Return the [x, y] coordinate for the center point of the cell that contains the specified text.  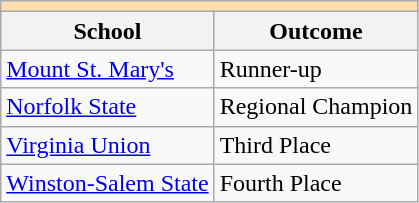
Mount St. Mary's [108, 69]
Runner-up [316, 69]
Outcome [316, 31]
Norfolk State [108, 107]
School [108, 31]
Winston-Salem State [108, 183]
Third Place [316, 145]
Fourth Place [316, 183]
Virginia Union [108, 145]
Regional Champion [316, 107]
